From the cell containing the given text, extract its center point as (x, y) coordinate. 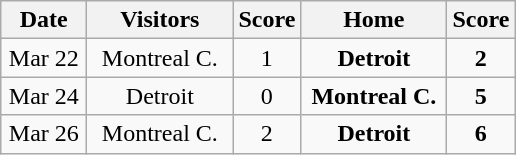
Mar 26 (44, 134)
Mar 24 (44, 96)
Mar 22 (44, 58)
5 (481, 96)
Visitors (160, 20)
Date (44, 20)
1 (267, 58)
6 (481, 134)
0 (267, 96)
Home (374, 20)
